Return the [X, Y] coordinate for the center point of the cell that contains the specified text.  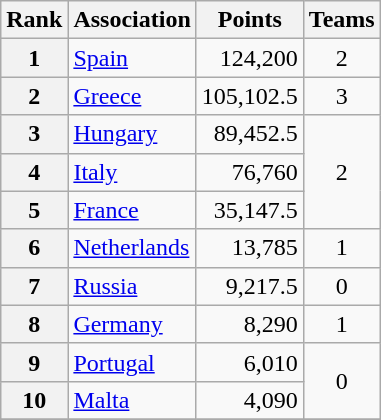
4 [34, 172]
8 [34, 324]
Portugal [132, 362]
Greece [132, 96]
Russia [132, 286]
124,200 [250, 58]
76,760 [250, 172]
105,102.5 [250, 96]
6 [34, 248]
9 [34, 362]
Association [132, 20]
France [132, 210]
13,785 [250, 248]
Malta [132, 400]
10 [34, 400]
35,147.5 [250, 210]
Italy [132, 172]
6,010 [250, 362]
89,452.5 [250, 134]
9,217.5 [250, 286]
4,090 [250, 400]
Hungary [132, 134]
Germany [132, 324]
Netherlands [132, 248]
7 [34, 286]
Points [250, 20]
Teams [342, 20]
Rank [34, 20]
5 [34, 210]
Spain [132, 58]
8,290 [250, 324]
